Capture the cell that displays the provided text and extract its (X, Y) central coordinate. 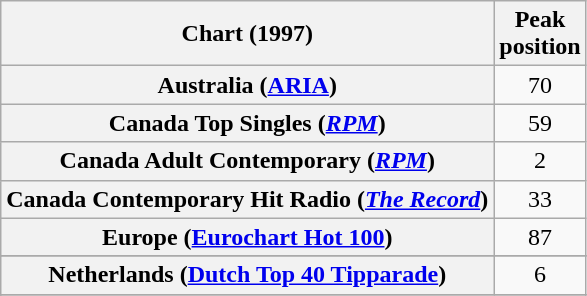
Australia (ARIA) (248, 85)
70 (540, 85)
Netherlands (Dutch Top 40 Tipparade) (248, 275)
6 (540, 275)
Canada Adult Contemporary (RPM) (248, 161)
2 (540, 161)
59 (540, 123)
Canada Contemporary Hit Radio (The Record) (248, 199)
33 (540, 199)
Europe (Eurochart Hot 100) (248, 237)
Canada Top Singles (RPM) (248, 123)
Chart (1997) (248, 34)
Peakposition (540, 34)
87 (540, 237)
